Locate the cell with the specified text and output its (x, y) center coordinate. 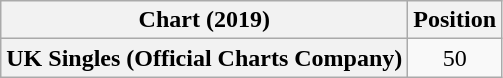
50 (455, 58)
Chart (2019) (204, 20)
UK Singles (Official Charts Company) (204, 58)
Position (455, 20)
